Search for the cell housing the specified text and yield its (x, y) center coordinate. 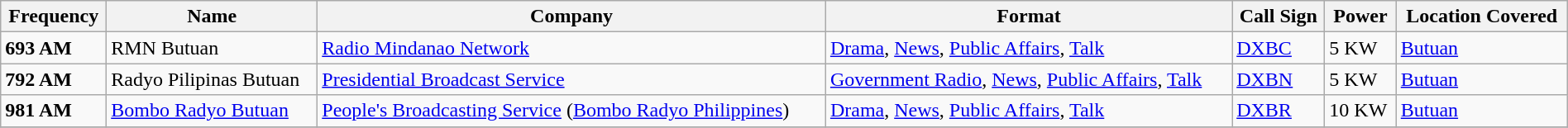
10 KW (1360, 111)
Name (212, 17)
DXBC (1279, 48)
People's Broadcasting Service (Bombo Radyo Philippines) (572, 111)
Radio Mindanao Network (572, 48)
981 AM (54, 111)
RMN Butuan (212, 48)
Format (1029, 17)
Government Radio, News, Public Affairs, Talk (1029, 79)
Power (1360, 17)
Radyo Pilipinas Butuan (212, 79)
Frequency (54, 17)
DXBN (1279, 79)
DXBR (1279, 111)
Bombo Radyo Butuan (212, 111)
792 AM (54, 79)
Call Sign (1279, 17)
693 AM (54, 48)
Presidential Broadcast Service (572, 79)
Location Covered (1482, 17)
Company (572, 17)
